Pinpoint the cell where the given text exists, returning its [X, Y] midpoint coordinate. 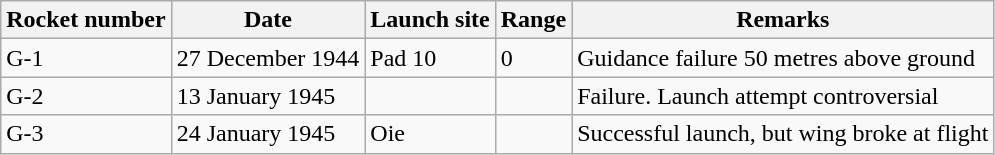
Rocket number [86, 20]
G-2 [86, 96]
0 [533, 58]
24 January 1945 [268, 134]
Successful launch, but wing broke at flight [783, 134]
27 December 1944 [268, 58]
Remarks [783, 20]
Oie [430, 134]
13 January 1945 [268, 96]
Failure. Launch attempt controversial [783, 96]
Launch site [430, 20]
G-1 [86, 58]
Date [268, 20]
Range [533, 20]
G-3 [86, 134]
Pad 10 [430, 58]
Guidance failure 50 metres above ground [783, 58]
